Identify which cell holds the provided text, then report its (X, Y) central coordinate. 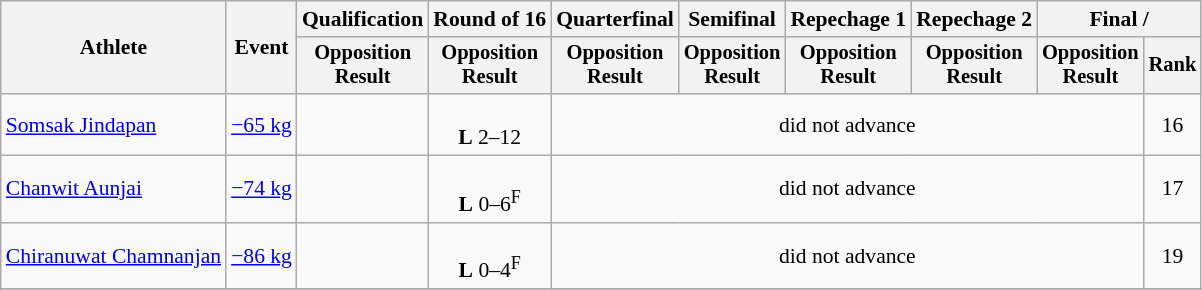
−74 kg (262, 190)
−86 kg (262, 256)
Chanwit Aunjai (114, 190)
L 0–4F (490, 256)
Somsak Jindapan (114, 124)
Event (262, 48)
16 (1173, 124)
Chiranuwat Chamnanjan (114, 256)
17 (1173, 190)
Repechage 1 (848, 19)
Quarterfinal (615, 19)
−65 kg (262, 124)
Round of 16 (490, 19)
Repechage 2 (974, 19)
L 2–12 (490, 124)
Rank (1173, 66)
Final / (1119, 19)
L 0–6F (490, 190)
19 (1173, 256)
Qualification (362, 19)
Semifinal (732, 19)
Athlete (114, 48)
